From the cell containing the given text, extract its center point as (x, y) coordinate. 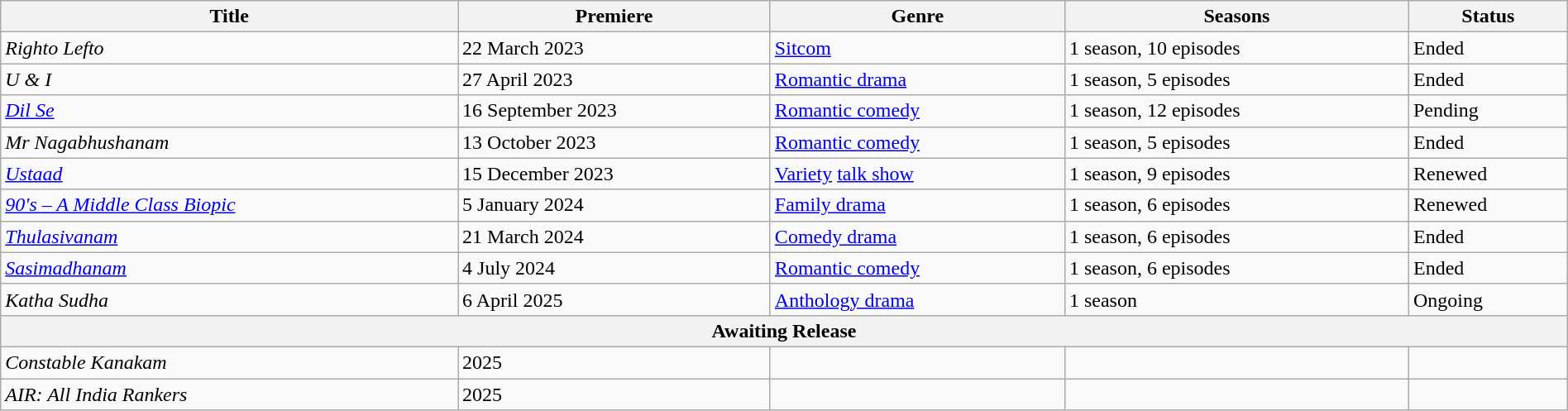
27 April 2023 (614, 79)
4 July 2024 (614, 268)
Anthology drama (917, 299)
Genre (917, 17)
AIR: All India Rankers (230, 394)
Sasimadhanam (230, 268)
22 March 2023 (614, 48)
Righto Lefto (230, 48)
13 October 2023 (614, 142)
1 season (1236, 299)
1 season, 9 episodes (1236, 174)
Title (230, 17)
Dil Se (230, 111)
Mr Nagabhushanam (230, 142)
5 January 2024 (614, 205)
16 September 2023 (614, 111)
Sitcom (917, 48)
Katha Sudha (230, 299)
Pending (1488, 111)
Ustaad (230, 174)
U & I (230, 79)
6 April 2025 (614, 299)
Family drama (917, 205)
15 December 2023 (614, 174)
Ongoing (1488, 299)
21 March 2024 (614, 237)
1 season, 12 episodes (1236, 111)
Comedy drama (917, 237)
Status (1488, 17)
Thulasivanam (230, 237)
Variety talk show (917, 174)
1 season, 10 episodes (1236, 48)
Awaiting Release (784, 331)
90's – A Middle Class Biopic (230, 205)
Constable Kanakam (230, 362)
Romantic drama (917, 79)
Premiere (614, 17)
Seasons (1236, 17)
